Provide the (x, y) coordinate of the cell's center where the given text is located.  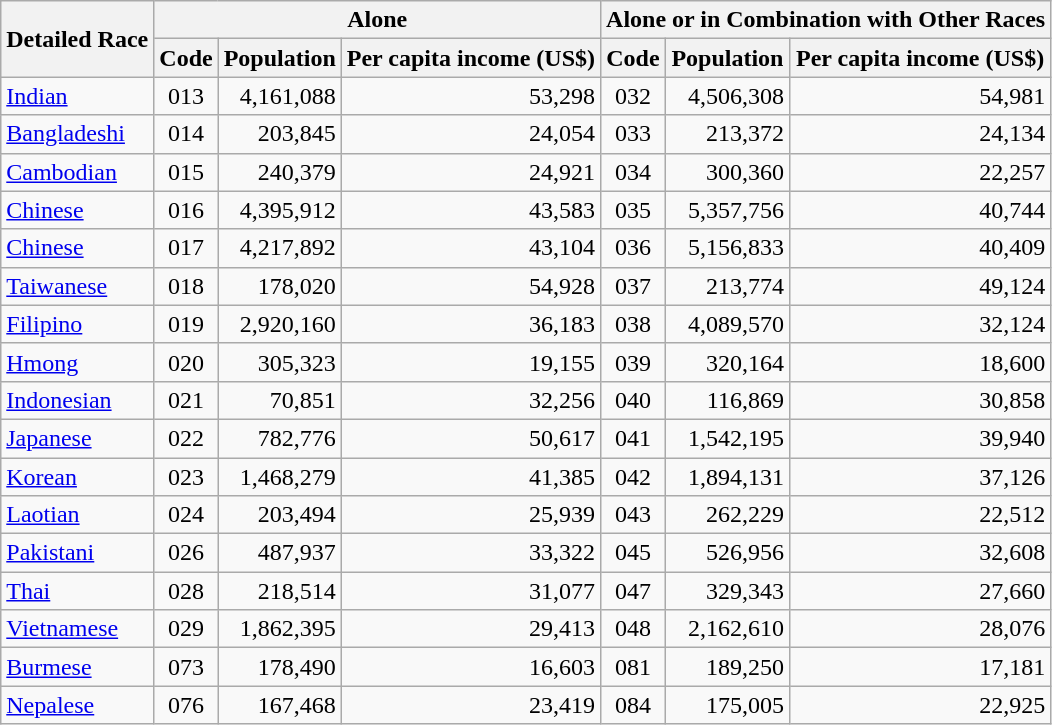
021 (186, 400)
1,894,131 (727, 477)
043 (634, 515)
014 (186, 134)
073 (186, 667)
076 (186, 705)
081 (634, 667)
4,506,308 (727, 96)
28,076 (920, 629)
Indian (78, 96)
Pakistani (78, 553)
035 (634, 210)
49,124 (920, 286)
262,229 (727, 515)
22,512 (920, 515)
045 (634, 553)
Burmese (78, 667)
32,256 (470, 400)
24,134 (920, 134)
24,921 (470, 172)
036 (634, 248)
Bangladeshi (78, 134)
038 (634, 324)
034 (634, 172)
Alone (378, 20)
Detailed Race (78, 39)
40,744 (920, 210)
41,385 (470, 477)
32,124 (920, 324)
039 (634, 362)
016 (186, 210)
27,660 (920, 591)
018 (186, 286)
50,617 (470, 438)
37,126 (920, 477)
213,774 (727, 286)
487,937 (280, 553)
305,323 (280, 362)
70,851 (280, 400)
782,776 (280, 438)
084 (634, 705)
22,257 (920, 172)
Japanese (78, 438)
43,583 (470, 210)
037 (634, 286)
31,077 (470, 591)
320,164 (727, 362)
042 (634, 477)
Laotian (78, 515)
25,939 (470, 515)
32,608 (920, 553)
013 (186, 96)
203,845 (280, 134)
022 (186, 438)
015 (186, 172)
024 (186, 515)
300,360 (727, 172)
017 (186, 248)
5,156,833 (727, 248)
4,089,570 (727, 324)
24,054 (470, 134)
40,409 (920, 248)
526,956 (727, 553)
020 (186, 362)
175,005 (727, 705)
33,322 (470, 553)
4,395,912 (280, 210)
4,161,088 (280, 96)
5,357,756 (727, 210)
023 (186, 477)
54,981 (920, 96)
39,940 (920, 438)
033 (634, 134)
029 (186, 629)
178,020 (280, 286)
Hmong (78, 362)
Korean (78, 477)
Taiwanese (78, 286)
048 (634, 629)
1,542,195 (727, 438)
032 (634, 96)
16,603 (470, 667)
Nepalese (78, 705)
Indonesian (78, 400)
Vietnamese (78, 629)
203,494 (280, 515)
Cambodian (78, 172)
53,298 (470, 96)
1,468,279 (280, 477)
189,250 (727, 667)
213,372 (727, 134)
240,379 (280, 172)
2,162,610 (727, 629)
2,920,160 (280, 324)
36,183 (470, 324)
22,925 (920, 705)
040 (634, 400)
178,490 (280, 667)
4,217,892 (280, 248)
54,928 (470, 286)
1,862,395 (280, 629)
17,181 (920, 667)
23,419 (470, 705)
329,343 (727, 591)
047 (634, 591)
Thai (78, 591)
43,104 (470, 248)
Alone or in Combination with Other Races (826, 20)
19,155 (470, 362)
18,600 (920, 362)
019 (186, 324)
218,514 (280, 591)
Filipino (78, 324)
028 (186, 591)
29,413 (470, 629)
116,869 (727, 400)
041 (634, 438)
026 (186, 553)
30,858 (920, 400)
167,468 (280, 705)
